Locate the cell with the specified text and output its (X, Y) center coordinate. 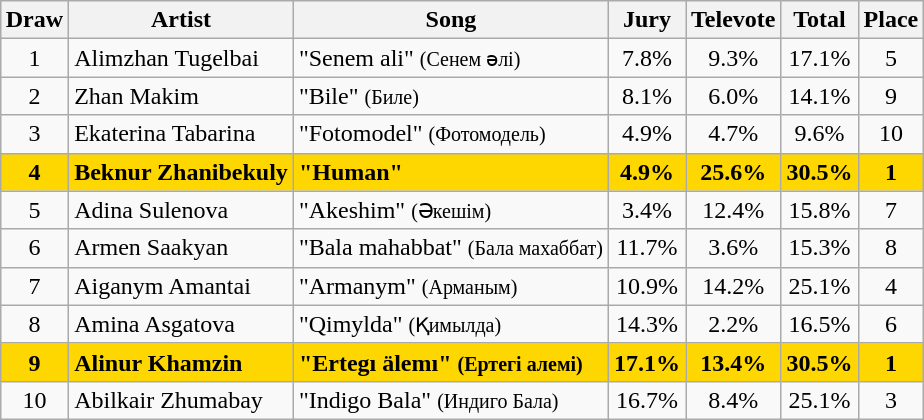
8.1% (646, 96)
"Human" (450, 172)
7.8% (646, 58)
14.1% (820, 96)
Amina Asgatova (182, 324)
Song (450, 20)
"Senem ali" (Сенем әлі) (450, 58)
16.7% (646, 400)
"Akeshim" (Әкешiм) (450, 210)
15.8% (820, 210)
10.9% (646, 286)
"Qimylda" (Қимылда) (450, 324)
9.6% (820, 134)
8.4% (734, 400)
"Armanym" (Арманым) (450, 286)
"Fotomodel" (Фотомодель) (450, 134)
15.3% (820, 248)
Armen Saakyan (182, 248)
Total (820, 20)
Jury (646, 20)
Abilkair Zhumabay (182, 400)
14.2% (734, 286)
3.6% (734, 248)
11.7% (646, 248)
Adina Sulenova (182, 210)
3.4% (646, 210)
"Bile" (Биле) (450, 96)
Draw (34, 20)
"Ertegı älemı" (Ертегi алемi) (450, 362)
Aiganym Amantai (182, 286)
2 (34, 96)
25.6% (734, 172)
Artist (182, 20)
Zhan Makim (182, 96)
12.4% (734, 210)
16.5% (820, 324)
"Bala mahabbat" (Бала махаббат) (450, 248)
4.7% (734, 134)
Ekaterina Tabarina (182, 134)
Televote (734, 20)
2.2% (734, 324)
14.3% (646, 324)
"Indigo Bala" (Индиго Бала) (450, 400)
Alimzhan Tugelbai (182, 58)
Place (891, 20)
13.4% (734, 362)
Alinur Khamzin (182, 362)
6.0% (734, 96)
Beknur Zhanibekuly (182, 172)
9.3% (734, 58)
